Return the (x, y) coordinate for the center point of the cell that contains the specified text.  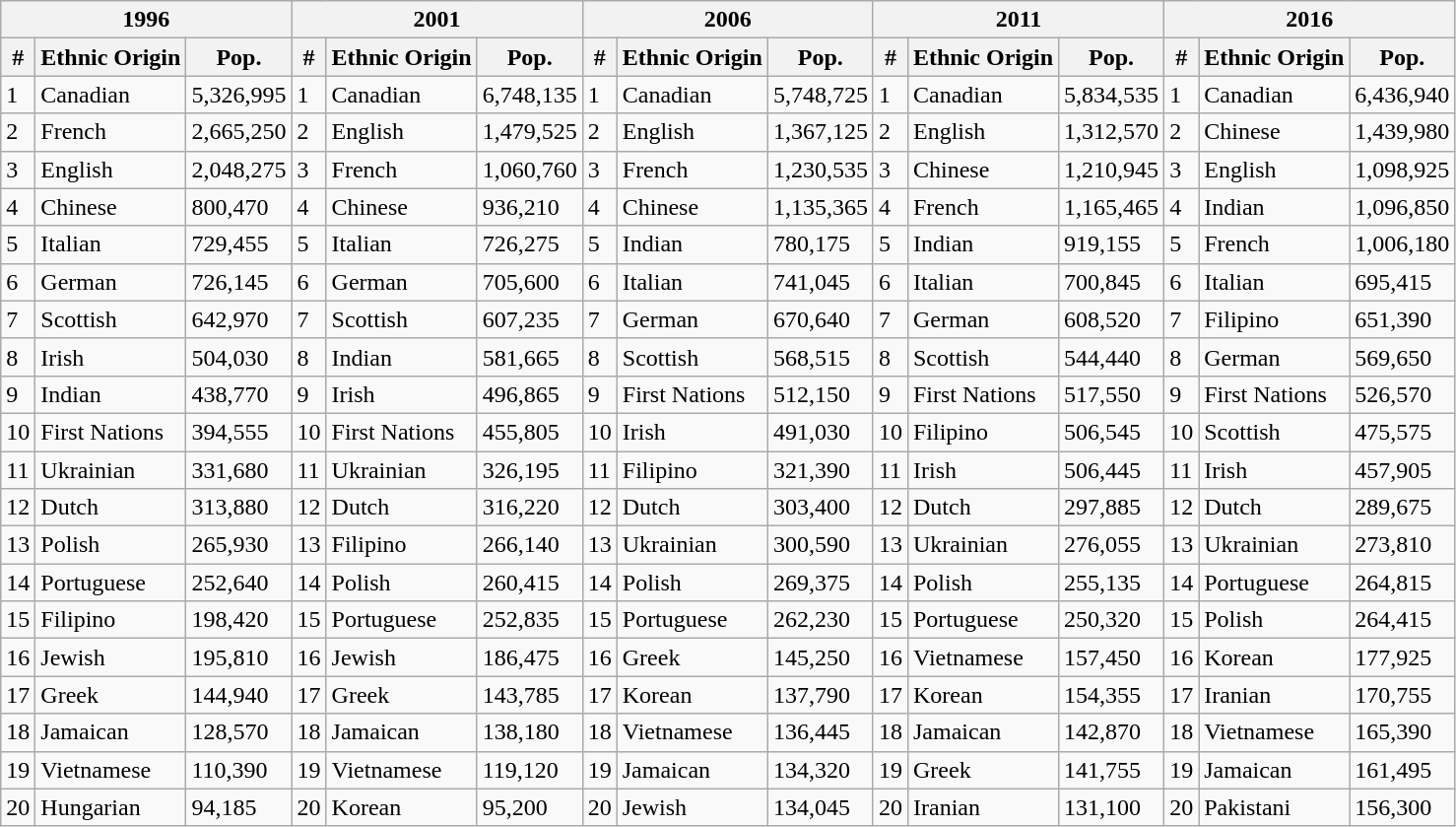
5,748,725 (820, 95)
264,815 (1403, 583)
95,200 (530, 807)
321,390 (820, 470)
141,755 (1111, 770)
138,180 (530, 732)
2,048,275 (238, 170)
136,445 (820, 732)
1,479,525 (530, 132)
726,275 (530, 244)
262,230 (820, 620)
457,905 (1403, 470)
1,135,365 (820, 207)
144,940 (238, 695)
198,420 (238, 620)
260,415 (530, 583)
316,220 (530, 508)
642,970 (238, 319)
110,390 (238, 770)
2,665,250 (238, 132)
512,150 (820, 394)
1,367,125 (820, 132)
265,930 (238, 545)
526,570 (1403, 394)
331,680 (238, 470)
266,140 (530, 545)
475,575 (1403, 432)
1,006,180 (1403, 244)
438,770 (238, 394)
1,060,760 (530, 170)
143,785 (530, 695)
273,810 (1403, 545)
289,675 (1403, 508)
1,439,980 (1403, 132)
276,055 (1111, 545)
608,520 (1111, 319)
2011 (1019, 20)
491,030 (820, 432)
2006 (727, 20)
156,300 (1403, 807)
2001 (437, 20)
569,650 (1403, 357)
504,030 (238, 357)
919,155 (1111, 244)
1,165,465 (1111, 207)
1,098,925 (1403, 170)
506,445 (1111, 470)
Hungarian (110, 807)
Pakistani (1275, 807)
1,230,535 (820, 170)
137,790 (820, 695)
195,810 (238, 657)
394,555 (238, 432)
161,495 (1403, 770)
496,865 (530, 394)
145,250 (820, 657)
142,870 (1111, 732)
581,665 (530, 357)
455,805 (530, 432)
700,845 (1111, 282)
300,590 (820, 545)
705,600 (530, 282)
6,748,135 (530, 95)
741,045 (820, 282)
517,550 (1111, 394)
1996 (146, 20)
252,640 (238, 583)
313,880 (238, 508)
568,515 (820, 357)
154,355 (1111, 695)
936,210 (530, 207)
186,475 (530, 657)
726,145 (238, 282)
303,400 (820, 508)
165,390 (1403, 732)
94,185 (238, 807)
134,320 (820, 770)
264,415 (1403, 620)
6,436,940 (1403, 95)
134,045 (820, 807)
269,375 (820, 583)
544,440 (1111, 357)
780,175 (820, 244)
255,135 (1111, 583)
250,320 (1111, 620)
1,312,570 (1111, 132)
157,450 (1111, 657)
607,235 (530, 319)
506,545 (1111, 432)
670,640 (820, 319)
297,885 (1111, 508)
128,570 (238, 732)
800,470 (238, 207)
326,195 (530, 470)
131,100 (1111, 807)
177,925 (1403, 657)
1,210,945 (1111, 170)
1,096,850 (1403, 207)
2016 (1310, 20)
5,326,995 (238, 95)
119,120 (530, 770)
651,390 (1403, 319)
5,834,535 (1111, 95)
170,755 (1403, 695)
695,415 (1403, 282)
252,835 (530, 620)
729,455 (238, 244)
